Pinpoint the cell where the given text exists, returning its (X, Y) midpoint coordinate. 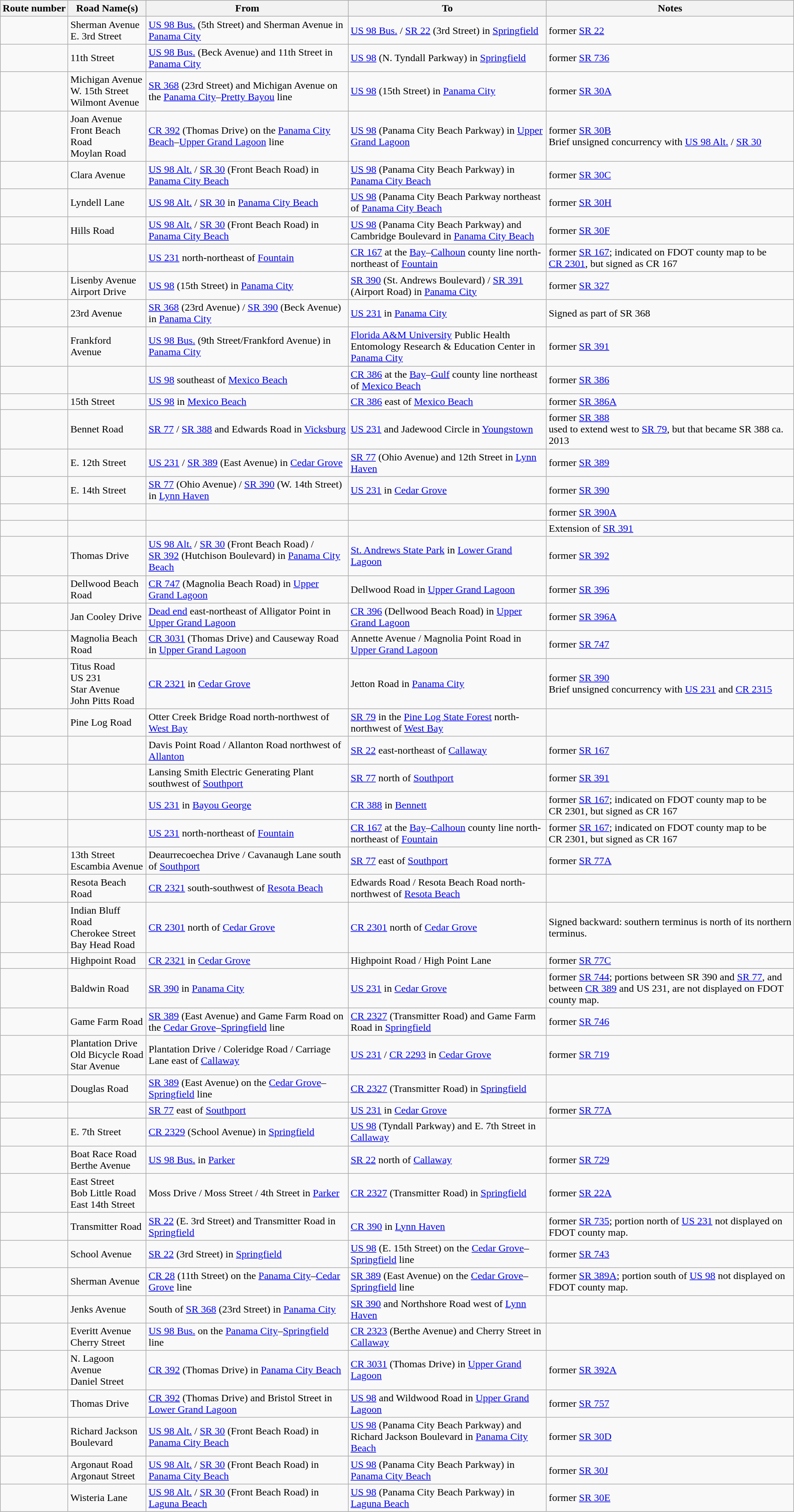
Davis Point Road / Allanton Road northwest of Allanton (247, 750)
US 231 / SR 389 (East Avenue) in Cedar Grove (247, 463)
former SR 392A (670, 1370)
former SR 390Brief unsigned concurrency with US 231 and CR 2315 (670, 683)
Baldwin Road (107, 988)
SR 368 (23rd Avenue) / SR 390 (Beck Avenue) in Panama City (247, 313)
Hills Road (107, 230)
former SR 743 (670, 1254)
former SR 30H (670, 203)
Otter Creek Bridge Road north-northwest of West Bay (247, 722)
Signed as part of SR 368 (670, 313)
former SR 30F (670, 230)
US 98 Bus. (Beck Avenue) and 11th Street in Panama City (247, 58)
Dead end east-northeast of Alligator Point in Upper Grand Lagoon (247, 617)
former SR 389 (670, 463)
SR 79 in the Pine Log State Forest north-northwest of West Bay (447, 722)
Magnolia Beach Road (107, 644)
N. Lagoon AvenueDaniel Street (107, 1370)
former SR 388used to extend west to SR 79, but that became SR 388 ca. 2013 (670, 429)
Michigan AvenueW. 15th StreetWilmont Avenue (107, 91)
E. 12th Street (107, 463)
former SR 30J (670, 1470)
Game Farm Road (107, 1022)
former SR 390A (670, 512)
former SR 389A; portion south of US 98 not displayed on FDOT county map. (670, 1282)
Douglas Road (107, 1088)
former SR 30E (670, 1498)
SR 77 (Ohio Avenue) / SR 390 (W. 14th Street) in Lynn Haven (247, 491)
Transmitter Road (107, 1226)
former SR 167 (670, 750)
Jetton Road in Panama City (447, 683)
E. 14th Street (107, 491)
Notes (670, 8)
US 98 Bus. (9th Street/Frankford Avenue) in Panama City (247, 346)
St. Andrews State Park in Lower Grand Lagoon (447, 556)
SR 77 / SR 388 and Edwards Road in Vicksburg (247, 429)
US 98 Bus. / SR 22 (3rd Street) in Springfield (447, 31)
Boat Race RoadBerthe Avenue (107, 1159)
SR 389 (East Avenue) and Game Farm Road on the Cedar Grove–Springfield line (247, 1022)
former SR 746 (670, 1022)
Plantation DriveOld Bicycle RoadStar Avenue (107, 1055)
Moss Drive / Moss Street / 4th Street in Parker (247, 1193)
CR 28 (11th Street) on the Panama City–Cedar Grove line (247, 1282)
23rd Avenue (107, 313)
US 98 (E. 15th Street) on the Cedar Grove–Springfield line (447, 1254)
US 98 Bus. in Parker (247, 1159)
Deaurrecoechea Drive / Cavanaugh Lane south of Southport (247, 861)
US 98 (Panama City Beach Parkway) in Laguna Beach (447, 1498)
US 98 southeast of Mexico Beach (247, 379)
Highpoint Road / High Point Lane (447, 961)
Jan Cooley Drive (107, 617)
Lansing Smith Electric Generating Plant southwest of Southport (247, 777)
From (247, 8)
former SR 386 (670, 379)
Bennet Road (107, 429)
Richard Jackson Boulevard (107, 1437)
Road Name(s) (107, 8)
Jenks Avenue (107, 1309)
US 231 in Panama City (447, 313)
US 231 and Jadewood Circle in Youngstown (447, 429)
Pine Log Road (107, 722)
US 98 and Wildwood Road in Upper Grand Lagoon (447, 1404)
15th Street (107, 402)
US 98 (N. Tyndall Parkway) in Springfield (447, 58)
US 98 (Panama City Beach Parkway) and Richard Jackson Boulevard in Panama City Beach (447, 1437)
Dellwood Beach Road (107, 589)
Florida A&M University Public Health Entomology Research & Education Center in Panama City (447, 346)
CR 2323 (Berthe Avenue) and Cherry Street in Callaway (447, 1337)
Annette Avenue / Magnolia Point Road in Upper Grand Lagoon (447, 644)
E. 7th Street (107, 1132)
former SR 22A (670, 1193)
SR 77 (Ohio Avenue) and 12th Street in Lynn Haven (447, 463)
Dellwood Road in Upper Grand Lagoon (447, 589)
CR 390 in Lynn Haven (447, 1226)
US 98 Bus. (5th Street) and Sherman Avenue in Panama City (247, 31)
former SR 392 (670, 556)
Joan AvenueFront Beach RoadMoylan Road (107, 136)
11th Street (107, 58)
SR 368 (23rd Street) and Michigan Avenue on the Panama City–Pretty Bayou line (247, 91)
SR 390 in Panama City (247, 988)
former SR 22 (670, 31)
CR 388 in Bennett (447, 805)
Highpoint Road (107, 961)
US 98 Bus. on the Panama City–Springfield line (247, 1337)
US 98 (Tyndall Parkway) and E. 7th Street in Callaway (447, 1132)
former SR 744; portions between SR 390 and SR 77, and between CR 389 and US 231, are not displayed on FDOT county map. (670, 988)
US 98 Alt. / SR 30 (Front Beach Road) in Laguna Beach (247, 1498)
13th StreetEscambia Avenue (107, 861)
former SR 396A (670, 617)
former SR 30D (670, 1437)
Everitt AvenueCherry Street (107, 1337)
former SR 747 (670, 644)
Argonaut RoadArgonaut Street (107, 1470)
To (447, 8)
CR 2329 (School Avenue) in Springfield (247, 1132)
South of SR 368 (23rd Street) in Panama City (247, 1309)
US 98 (Panama City Beach Parkway northeast of Panama City Beach (447, 203)
SR 77 north of Southport (447, 777)
Titus RoadUS 231Star AvenueJohn Pitts Road (107, 683)
CR 392 (Thomas Drive) in Panama City Beach (247, 1370)
former SR 719 (670, 1055)
East StreetBob Little RoadEast 14th Street (107, 1193)
former SR 396 (670, 589)
former SR 729 (670, 1159)
former SR 386A (670, 402)
Lisenby AvenueAirport Drive (107, 285)
US 231 in Bayou George (247, 805)
US 98 (Panama City Beach Parkway) in Upper Grand Lagoon (447, 136)
CR 392 (Thomas Drive) on the Panama City Beach–Upper Grand Lagoon line (247, 136)
Resota Beach Road (107, 889)
Edwards Road / Resota Beach Road north-northwest of Resota Beach (447, 889)
Indian Bluff RoadCherokee StreetBay Head Road (107, 928)
Sherman AvenueE. 3rd Street (107, 31)
Frankford Avenue (107, 346)
Sherman Avenue (107, 1282)
CR 386 at the Bay–Gulf county line northeast of Mexico Beach (447, 379)
CR 2321 south-southwest of Resota Beach (247, 889)
Lyndell Lane (107, 203)
US 98 (Panama City Beach Parkway) and Cambridge Boulevard in Panama City Beach (447, 230)
SR 390 (St. Andrews Boulevard) / SR 391 (Airport Road) in Panama City (447, 285)
CR 386 east of Mexico Beach (447, 402)
former SR 77C (670, 961)
SR 22 north of Callaway (447, 1159)
Extension of SR 391 (670, 528)
former SR 30BBrief unsigned concurrency with US 98 Alt. / SR 30 (670, 136)
SR 22 east-northeast of Callaway (447, 750)
former SR 735; portion north of US 231 not displayed on FDOT county map. (670, 1226)
former SR 30C (670, 175)
former SR 30A (670, 91)
CR 396 (Dellwood Beach Road) in Upper Grand Lagoon (447, 617)
Clara Avenue (107, 175)
former SR 757 (670, 1404)
SR 22 (E. 3rd Street) and Transmitter Road in Springfield (247, 1226)
former SR 327 (670, 285)
US 98 in Mexico Beach (247, 402)
School Avenue (107, 1254)
CR 2327 (Transmitter Road) and Game Farm Road in Springfield (447, 1022)
Route number (34, 8)
former SR 390 (670, 491)
US 98 Alt. / SR 30 in Panama City Beach (247, 203)
US 98 Alt. / SR 30 (Front Beach Road) / SR 392 (Hutchison Boulevard) in Panama City Beach (247, 556)
Wisteria Lane (107, 1498)
CR 3031 (Thomas Drive) and Causeway Road in Upper Grand Lagoon (247, 644)
CR 392 (Thomas Drive) and Bristol Street in Lower Grand Lagoon (247, 1404)
CR 3031 (Thomas Drive) in Upper Grand Lagoon (447, 1370)
US 231 / CR 2293 in Cedar Grove (447, 1055)
Signed backward: southern terminus is north of its northern terminus. (670, 928)
SR 22 (3rd Street) in Springfield (247, 1254)
CR 747 (Magnolia Beach Road) in Upper Grand Lagoon (247, 589)
former SR 736 (670, 58)
Plantation Drive / Coleridge Road / Carriage Lane east of Callaway (247, 1055)
SR 390 and Northshore Road west of Lynn Haven (447, 1309)
